Provide the [x, y] coordinate of the cell's center where the given text is located.  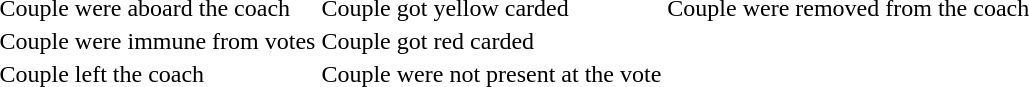
Couple got red carded [492, 41]
